Detect which cell encompasses the target text, then output its (X, Y) center coordinate. 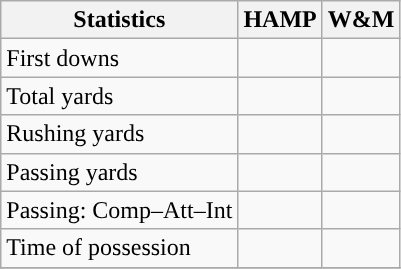
Rushing yards (120, 134)
Passing yards (120, 172)
First downs (120, 58)
Passing: Comp–Att–Int (120, 210)
W&M (361, 20)
Statistics (120, 20)
Total yards (120, 96)
HAMP (280, 20)
Time of possession (120, 248)
